Search for the cell housing the specified text and yield its (X, Y) center coordinate. 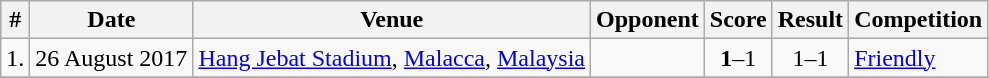
Opponent (648, 20)
26 August 2017 (112, 58)
1. (16, 58)
Competition (918, 20)
# (16, 20)
Date (112, 20)
Score (738, 20)
Result (810, 20)
Venue (392, 20)
Friendly (918, 58)
Hang Jebat Stadium, Malacca, Malaysia (392, 58)
